Locate the cell with the specified text and output its (x, y) center coordinate. 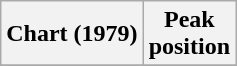
Chart (1979) (72, 34)
Peakposition (189, 34)
